Locate the cell with the specified text and output its (x, y) center coordinate. 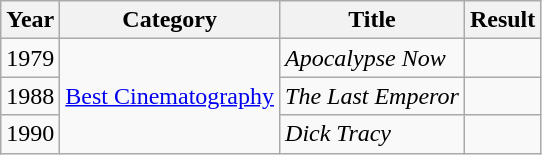
1988 (30, 96)
Best Cinematography (170, 96)
Dick Tracy (372, 134)
The Last Emperor (372, 96)
1990 (30, 134)
1979 (30, 58)
Category (170, 20)
Title (372, 20)
Year (30, 20)
Apocalypse Now (372, 58)
Result (502, 20)
